Output the (X, Y) coordinate of the center of the cell containing the given text.  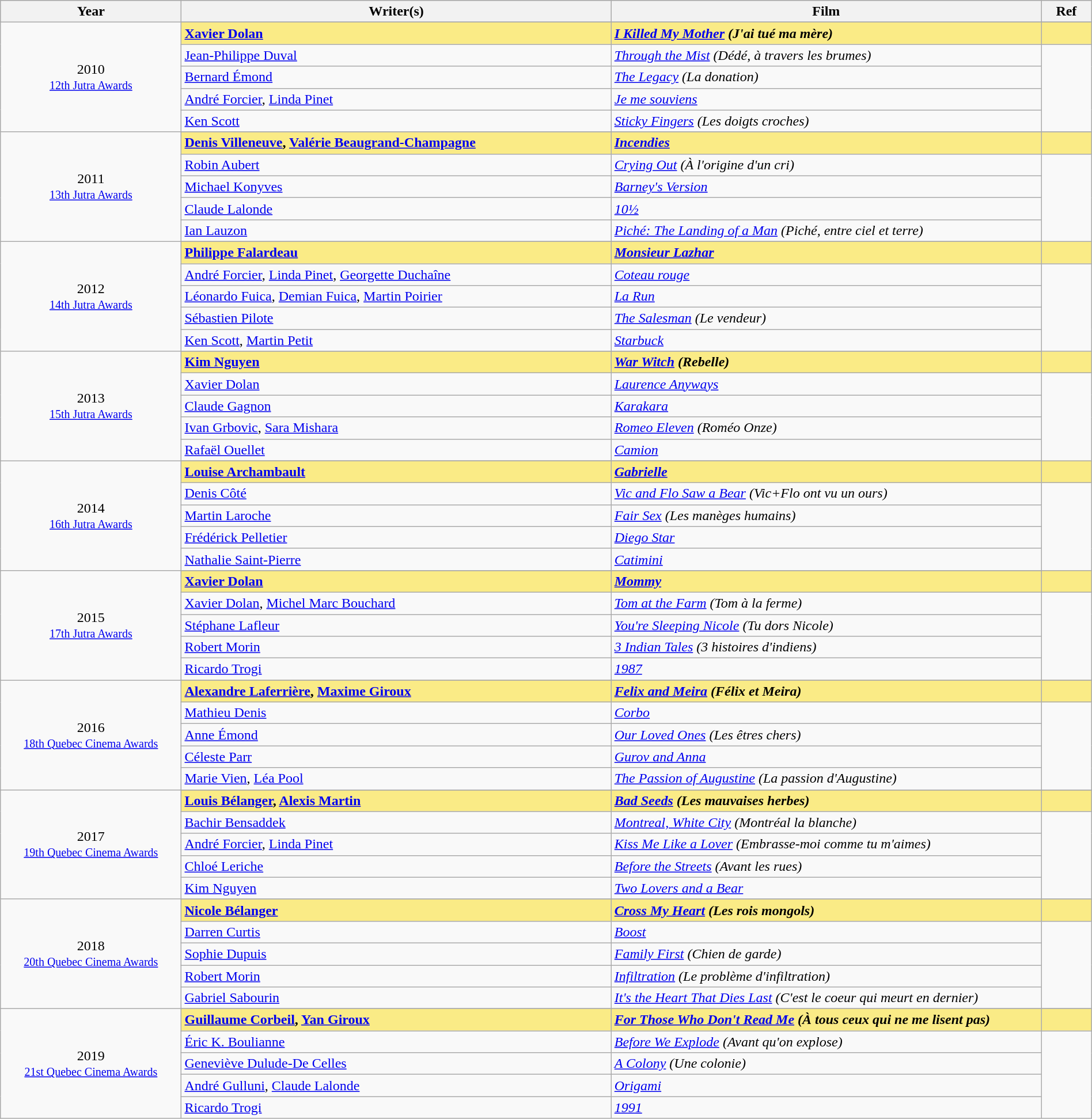
Gabrielle (826, 472)
The Passion of Augustine (La passion d'Augustine) (826, 779)
Montreal, White City (Montréal la blanche) (826, 822)
Cross My Heart (Les rois mongols) (826, 910)
Éric K. Boulianne (396, 1042)
Frédérick Pelletier (396, 537)
Ken Scott, Martin Petit (396, 340)
Bachir Bensaddek (396, 822)
Gurov and Anna (826, 757)
Barney's Version (826, 187)
10½ (826, 208)
2012 14th Jutra Awards (91, 296)
Chloé Leriche (396, 866)
Laurence Anyways (826, 384)
Kiss Me Like a Lover (Embrasse-moi comme tu m'aimes) (826, 844)
Ref (1067, 12)
2010 12th Jutra Awards (91, 77)
Romeo Eleven (Roméo Onze) (826, 428)
Stéphane Lafleur (396, 625)
Our Loved Ones (Les êtres chers) (826, 735)
Claude Gagnon (396, 406)
Before We Explode (Avant qu'on explose) (826, 1042)
Incendies (826, 143)
Before the Streets (Avant les rues) (826, 866)
La Run (826, 297)
Infiltration (Le problème d'infiltration) (826, 976)
Denis Côté (396, 494)
Alexandre Laferrière, Maxime Giroux (396, 691)
Sébastien Pilote (396, 318)
Ivan Grbovic, Sara Mishara (396, 428)
Martin Laroche (396, 515)
Anne Émond (396, 735)
Monsieur Lazhar (826, 252)
It's the Heart That Dies Last (C'est le coeur qui meurt en dernier) (826, 998)
2018 20th Quebec Cinema Awards (91, 954)
Sticky Fingers (Les doigts croches) (826, 121)
2019 21st Quebec Cinema Awards (91, 1064)
Sophie Dupuis (396, 954)
Philippe Falardeau (396, 252)
The Salesman (Le vendeur) (826, 318)
Writer(s) (396, 12)
Crying Out (À l'origine d'un cri) (826, 165)
Louis Bélanger, Alexis Martin (396, 801)
Ken Scott (396, 121)
André Forcier, Linda Pinet, Georgette Duchaîne (396, 275)
Jean-Philippe Duval (396, 55)
Tom at the Farm (Tom à la ferme) (826, 603)
Gabriel Sabourin (396, 998)
André Gulluni, Claude Lalonde (396, 1086)
Marie Vien, Léa Pool (396, 779)
Céleste Parr (396, 757)
Felix and Meira (Félix et Meira) (826, 691)
Geneviève Dulude-De Celles (396, 1064)
Bernard Émond (396, 77)
2017 19th Quebec Cinema Awards (91, 844)
Two Lovers and a Bear (826, 888)
Through the Mist (Dédé, à travers les brumes) (826, 55)
1987 (826, 669)
2014 16th Jutra Awards (91, 515)
Camion (826, 450)
Darren Curtis (396, 932)
Louise Archambault (396, 472)
Fair Sex (Les manèges humains) (826, 515)
Coteau rouge (826, 275)
Guillaume Corbeil, Yan Giroux (396, 1020)
Je me souviens (826, 99)
War Witch (Rebelle) (826, 362)
1991 (826, 1107)
Mathieu Denis (396, 713)
Nicole Bélanger (396, 910)
Michael Konyves (396, 187)
Mommy (826, 581)
Claude Lalonde (396, 208)
Rafaël Ouellet (396, 450)
Origami (826, 1086)
Diego Star (826, 537)
Starbuck (826, 340)
Boost (826, 932)
2016 18th Quebec Cinema Awards (91, 735)
Catimini (826, 559)
Piché: The Landing of a Man (Piché, entre ciel et terre) (826, 230)
The Legacy (La donation) (826, 77)
Bad Seeds (Les mauvaises herbes) (826, 801)
2013 15th Jutra Awards (91, 406)
Family First (Chien de garde) (826, 954)
Year (91, 12)
Léonardo Fuica, Demian Fuica, Martin Poirier (396, 297)
Karakara (826, 406)
Film (826, 12)
3 Indian Tales (3 histoires d'indiens) (826, 647)
Robin Aubert (396, 165)
I Killed My Mother (J'ai tué ma mère) (826, 33)
2015 17th Jutra Awards (91, 625)
Xavier Dolan, Michel Marc Bouchard (396, 603)
Vic and Flo Saw a Bear (Vic+Flo ont vu un ours) (826, 494)
A Colony (Une colonie) (826, 1064)
Ian Lauzon (396, 230)
2011 13th Jutra Awards (91, 187)
You're Sleeping Nicole (Tu dors Nicole) (826, 625)
Corbo (826, 713)
For Those Who Don't Read Me (À tous ceux qui ne me lisent pas) (826, 1020)
Nathalie Saint-Pierre (396, 559)
Denis Villeneuve, Valérie Beaugrand-Champagne (396, 143)
